Return the (X, Y) coordinate for the center point of the cell that contains the specified text.  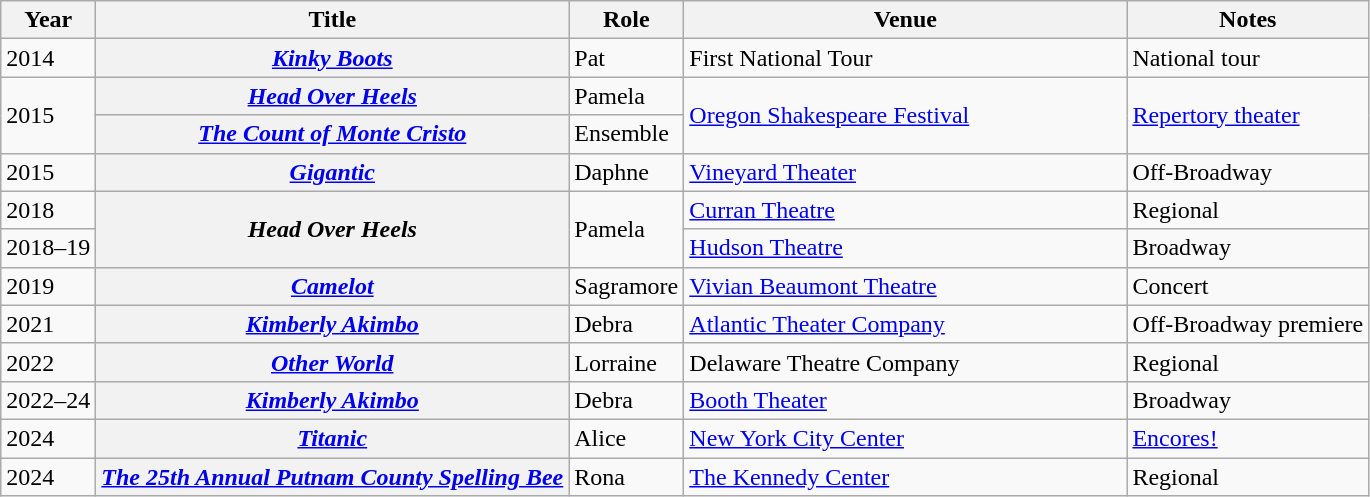
National tour (1248, 58)
Delaware Theatre Company (906, 362)
Ensemble (626, 134)
Atlantic Theater Company (906, 324)
The Kennedy Center (906, 477)
The Count of Monte Cristo (332, 134)
Venue (906, 20)
Titanic (332, 438)
Lorraine (626, 362)
2014 (48, 58)
Off-Broadway premiere (1248, 324)
Encores! (1248, 438)
2018–19 (48, 248)
Gigantic (332, 172)
New York City Center (906, 438)
Repertory theater (1248, 115)
Vivian Beaumont Theatre (906, 286)
Daphne (626, 172)
Oregon Shakespeare Festival (906, 115)
Alice (626, 438)
Pat (626, 58)
Role (626, 20)
2022 (48, 362)
2018 (48, 210)
Year (48, 20)
Hudson Theatre (906, 248)
First National Tour (906, 58)
The 25th Annual Putnam County Spelling Bee (332, 477)
Curran Theatre (906, 210)
2019 (48, 286)
2021 (48, 324)
Booth Theater (906, 400)
Off-Broadway (1248, 172)
Notes (1248, 20)
Vineyard Theater (906, 172)
Concert (1248, 286)
Other World (332, 362)
Sagramore (626, 286)
Title (332, 20)
Rona (626, 477)
Kinky Boots (332, 58)
Camelot (332, 286)
2022–24 (48, 400)
